Locate the cell with the specified text and output its (X, Y) center coordinate. 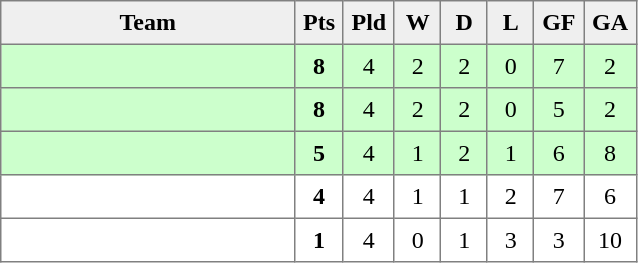
Pld (368, 23)
GA (610, 23)
W (417, 23)
Team (148, 23)
D (464, 23)
L (510, 23)
GF (559, 23)
Pts (319, 23)
10 (610, 240)
